Find where the given text appears and provide that cell's center as [X, Y] coordinate. 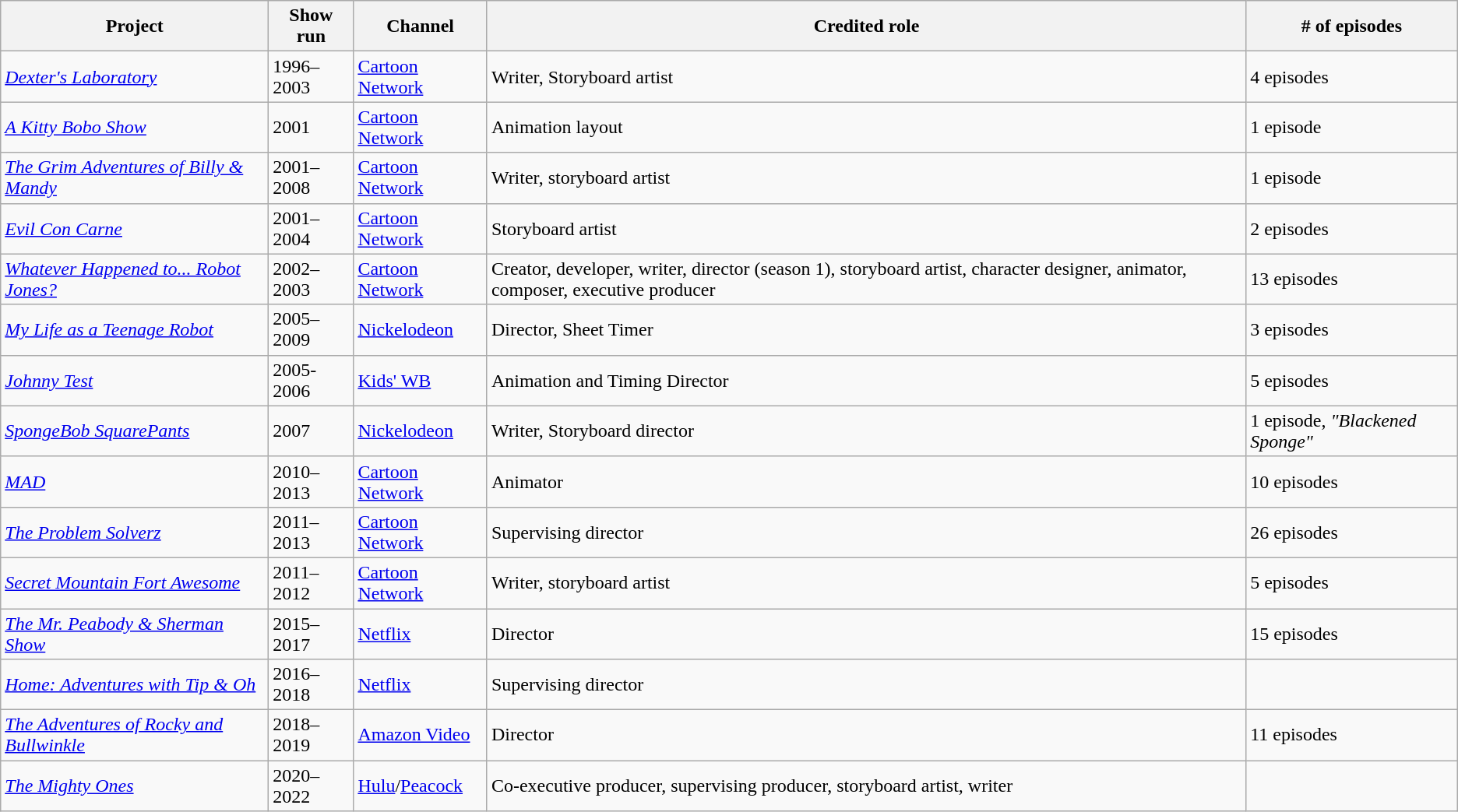
Johnny Test [135, 380]
2001–2004 [312, 229]
The Adventures of Rocky and Bullwinkle [135, 735]
2 episodes [1352, 229]
2018–2019 [312, 735]
3 episodes [1352, 330]
Animator [866, 481]
2011–2013 [312, 533]
26 episodes [1352, 533]
2002–2003 [312, 279]
2010–2013 [312, 481]
2005-2006 [312, 380]
Dexter's Laboratory [135, 76]
2005–2009 [312, 330]
2016–2018 [312, 685]
Director, Sheet Timer [866, 330]
11 episodes [1352, 735]
2011–2012 [312, 582]
Show run [312, 26]
Evil Con Carne [135, 229]
2001 [312, 128]
Credited role [866, 26]
2007 [312, 431]
The Mighty Ones [135, 786]
Storyboard artist [866, 229]
Co-executive producer, supervising producer, storyboard artist, writer [866, 786]
Hulu/Peacock [421, 786]
Creator, developer, writer, director (season 1), storyboard artist, character designer, animator, composer, executive producer [866, 279]
2020–2022 [312, 786]
Amazon Video [421, 735]
2001–2008 [312, 178]
Home: Adventures with Tip & Oh [135, 685]
1996–2003 [312, 76]
Project [135, 26]
Animation and Timing Director [866, 380]
13 episodes [1352, 279]
My Life as a Teenage Robot [135, 330]
The Grim Adventures of Billy & Mandy [135, 178]
2015–2017 [312, 634]
The Mr. Peabody & Sherman Show [135, 634]
10 episodes [1352, 481]
Whatever Happened to... Robot Jones? [135, 279]
Writer, Storyboard director [866, 431]
4 episodes [1352, 76]
15 episodes [1352, 634]
Writer, Storyboard artist [866, 76]
Channel [421, 26]
The Problem Solverz [135, 533]
Animation layout [866, 128]
Secret Mountain Fort Awesome [135, 582]
Kids' WB [421, 380]
SpongeBob SquarePants [135, 431]
A Kitty Bobo Show [135, 128]
1 episode, "Blackened Sponge" [1352, 431]
MAD [135, 481]
# of episodes [1352, 26]
